Find where the given text appears and provide that cell's center as [x, y] coordinate. 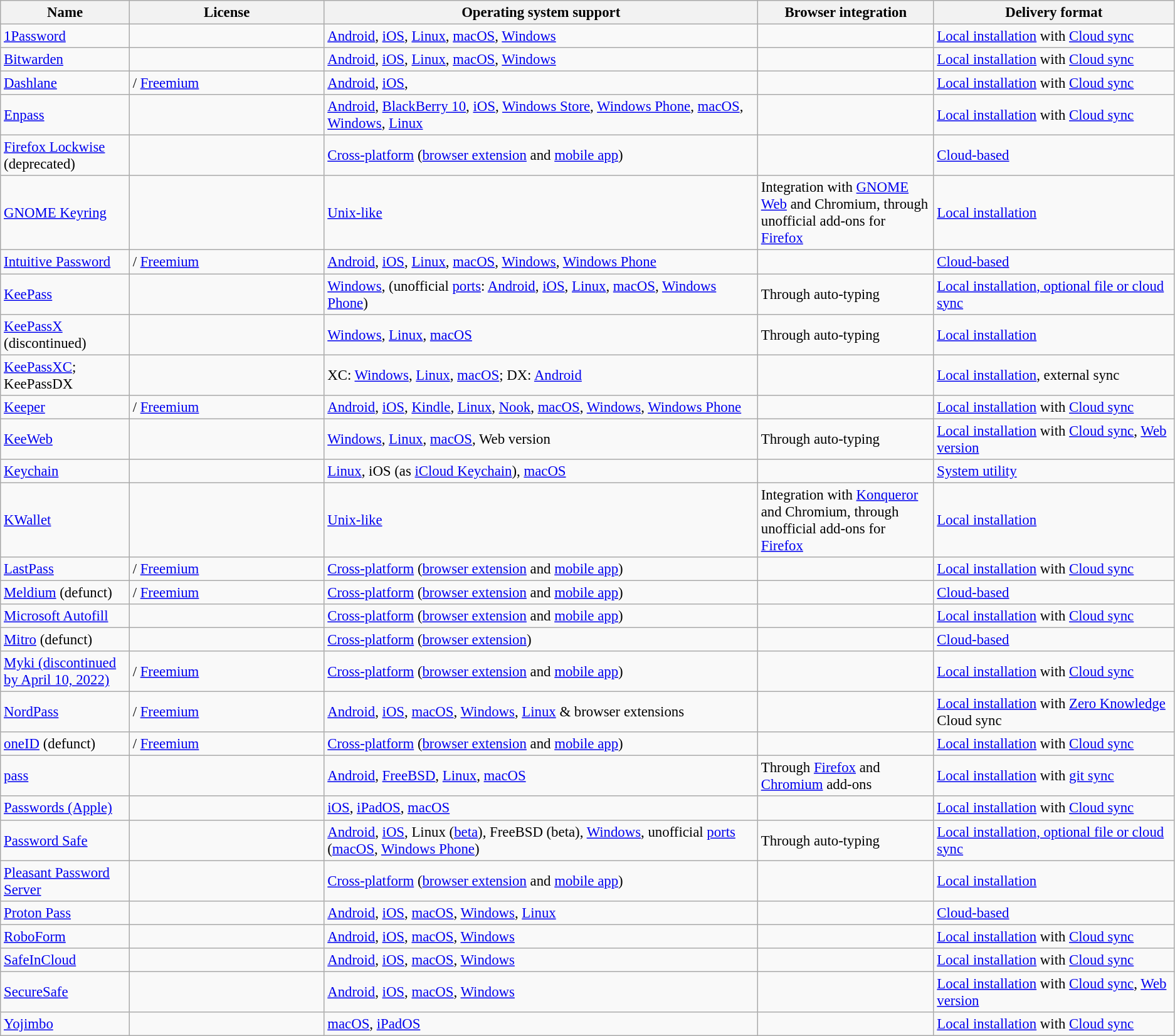
Integration with Konqueror and Chromium, through unofficial add-ons for Firefox [845, 520]
Keeper [65, 407]
Integration with GNOME Web and Chromium, through unofficial add-ons for Firefox [845, 213]
pass [65, 776]
KWallet [65, 520]
Android, iOS, Kindle, Linux, Nook, macOS, Windows, Windows Phone [541, 407]
Android, iOS, macOS, Windows, Linux & browser extensions [541, 712]
Through Firefox and Chromium add-ons [845, 776]
Local installation, external sync [1053, 375]
Proton Pass [65, 913]
System utility [1053, 471]
License [227, 13]
Microsoft Autofill [65, 616]
Keychain [65, 471]
Local installation with git sync [1053, 776]
macOS, iPadOS [541, 1024]
Browser integration [845, 13]
KeeWeb [65, 439]
Local installation with Zero Knowledge Cloud sync [1053, 712]
Yojimbo [65, 1024]
Name [65, 13]
oneID (defunct) [65, 744]
Myki (discontinued by April 10, 2022) [65, 672]
Android, iOS, Linux (beta), FreeBSD (beta), Windows, unofficial ports (macOS, Windows Phone) [541, 840]
Firefox Lockwise (deprecated) [65, 155]
Operating system support [541, 13]
Dashlane [65, 83]
Passwords (Apple) [65, 808]
Bitwarden [65, 60]
RoboForm [65, 936]
KeePassX (discontinued) [65, 335]
Cross-platform (browser extension) [541, 640]
Android, FreeBSD, Linux, macOS [541, 776]
Android, iOS, Linux, macOS, Windows, Windows Phone [541, 262]
Windows, Linux, macOS, Web version [541, 439]
KeePass [65, 295]
Password Safe [65, 840]
NordPass [65, 712]
Meldium (defunct) [65, 592]
iOS, iPadOS, macOS [541, 808]
LastPass [65, 569]
Linux, iOS (as iCloud Keychain), macOS [541, 471]
Android, iOS, [541, 83]
SecureSafe [65, 992]
Android, BlackBerry 10, iOS, Windows Store, Windows Phone, macOS, Windows, Linux [541, 115]
Enpass [65, 115]
KeePassXC; KeePassDX [65, 375]
SafeInCloud [65, 960]
Mitro (defunct) [65, 640]
Windows, (unofficial ports: Android, iOS, Linux, macOS, Windows Phone) [541, 295]
Android, iOS, macOS, Windows, Linux [541, 913]
XC: Windows, Linux, macOS; DX: Android [541, 375]
Intuitive Password [65, 262]
1Password [65, 36]
Pleasant Password Server [65, 881]
Delivery format [1053, 13]
GNOME Keyring [65, 213]
Windows, Linux, macOS [541, 335]
